Identify which cell holds the provided text, then report its (X, Y) central coordinate. 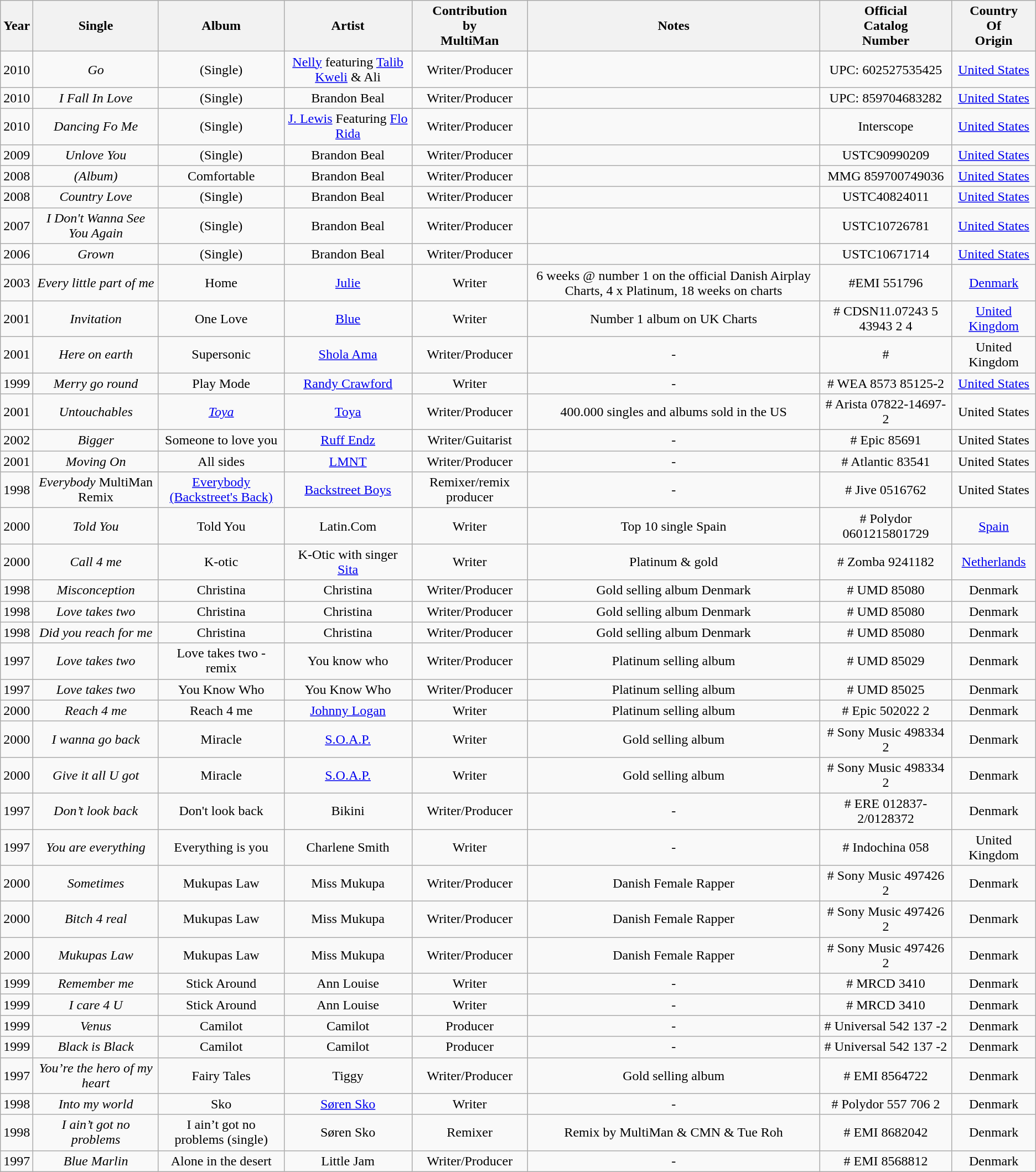
Blue (348, 319)
MMG 859700749036 (885, 176)
All sides (221, 461)
Bigger (96, 440)
Tiggy (348, 1076)
Misconception (96, 590)
USTC10726781 (885, 226)
400.000 singles and albums sold in the US (674, 412)
Invitation (96, 319)
Backstreet Boys (348, 490)
Everything is you (221, 847)
Every little part of me (96, 282)
K-otic (221, 562)
# (885, 354)
# UMD 85029 (885, 661)
(Album) (96, 176)
UPC: 602527535425 (885, 70)
Black is Black (96, 1047)
Grown (96, 254)
Johnny Logan (348, 711)
# Zomba 9241182 (885, 562)
Did you reach for me (96, 632)
Venus (96, 1026)
2006 (17, 254)
Remember me (96, 984)
Everybody MultiMan Remix (96, 490)
Sko (221, 1104)
Spain (994, 526)
# Polydor 0601215801729 (885, 526)
Notes (674, 26)
# EMI 8682042 (885, 1132)
# CDSN11.07243 5 43943 2 4 (885, 319)
2009 (17, 155)
# Epic 502022 2 (885, 711)
Comfortable (221, 176)
I ain’t got no problems (single) (221, 1132)
Writer/Guitarist (469, 440)
CountryOfOrigin (994, 26)
I wanna go back (96, 739)
USTC10671714 (885, 254)
Randy Crawford (348, 383)
USTC90990209 (885, 155)
Artist (348, 26)
I Don't Wanna See You Again (96, 226)
# EMI 8564722 (885, 1076)
Year (17, 26)
Latin.Com (348, 526)
Dancing Fo Me (96, 126)
Netherlands (994, 562)
Remixer (469, 1132)
Someone to love you (221, 440)
One Love (221, 319)
Bitch 4 real (96, 920)
# EMI 8568812 (885, 1161)
OfficialCatalogNumber (885, 26)
Merry go round (96, 383)
Top 10 single Spain (674, 526)
# Polydor 557 706 2 (885, 1104)
Blue Marlin (96, 1161)
# Jive 0516762 (885, 490)
Unlove You (96, 155)
Nelly featuring Talib Kweli & Ali (348, 70)
# Arista 07822-14697-2 (885, 412)
J. Lewis Featuring Flo Rida (348, 126)
2007 (17, 226)
# UMD 85025 (885, 689)
You are everything (96, 847)
Home (221, 282)
Call 4 me (96, 562)
Give it all U got (96, 775)
Sometimes (96, 883)
Shola Ama (348, 354)
Interscope (885, 126)
2002 (17, 440)
Country Love (96, 197)
# WEA 8573 85125-2 (885, 383)
# ERE 012837-2/0128372 (885, 811)
Remix by MultiMan & CMN & Tue Roh (674, 1132)
Charlene Smith (348, 847)
Supersonic (221, 354)
Remixer/remix producer (469, 490)
Bikini (348, 811)
Untouchables (96, 412)
You’re the hero of my heart (96, 1076)
UPC: 859704683282 (885, 98)
Go (96, 70)
Alone in the desert (221, 1161)
#EMI 551796 (885, 282)
# Indochina 058 (885, 847)
Here on earth (96, 354)
Platinum & gold (674, 562)
Play Mode (221, 383)
# Atlantic 83541 (885, 461)
ContributionbyMultiMan (469, 26)
LMNT (348, 461)
Number 1 album on UK Charts (674, 319)
Love takes two - remix (221, 661)
# Epic 85691 (885, 440)
Don’t look back (96, 811)
Into my world (96, 1104)
USTC40824011 (885, 197)
Fairy Tales (221, 1076)
Little Jam (348, 1161)
Moving On (96, 461)
Ruff Endz (348, 440)
Album (221, 26)
Single (96, 26)
Julie (348, 282)
Everybody (Backstreet's Back) (221, 490)
I Fall In Love (96, 98)
I ain’t got no problems (96, 1132)
You know who (348, 661)
2003 (17, 282)
6 weeks @ number 1 on the official Danish Airplay Charts, 4 x Platinum, 18 weeks on charts (674, 282)
I care 4 U (96, 1005)
K-Otic with singer Sita (348, 562)
Don't look back (221, 811)
